Find where the given text appears and provide that cell's center as [x, y] coordinate. 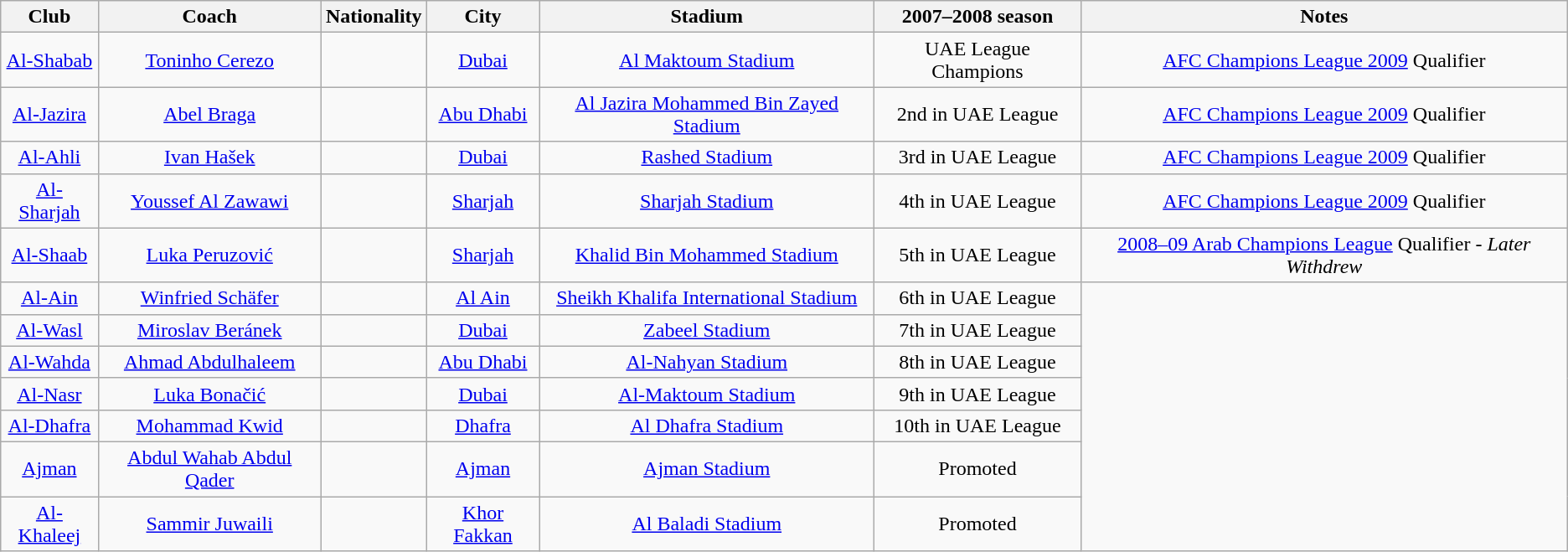
Al Jazira Mohammed Bin Zayed Stadium [707, 114]
Rashed Stadium [707, 157]
7th in UAE League [978, 330]
Club [49, 17]
Winfried Schäfer [209, 298]
6th in UAE League [978, 298]
Al-Khaleej [49, 523]
10th in UAE League [978, 426]
Al-Nasr [49, 394]
Al-Wasl [49, 330]
Ivan Hašek [209, 157]
Al-Ahli [49, 157]
Mohammad Kwid [209, 426]
Al Ain [482, 298]
Zabeel Stadium [707, 330]
Al Maktoum Stadium [707, 60]
8th in UAE League [978, 362]
2nd in UAE League [978, 114]
Al-Jazira [49, 114]
Ajman Stadium [707, 469]
Miroslav Beránek [209, 330]
2008–09 Arab Champions League Qualifier - Later Withdrew [1323, 255]
Luka Bonačić [209, 394]
Stadium [707, 17]
Khalid Bin Mohammed Stadium [707, 255]
Al Dhafra Stadium [707, 426]
Abdul Wahab Abdul Qader [209, 469]
Abel Braga [209, 114]
Al-Wahda [49, 362]
UAE League Champions [978, 60]
City [482, 17]
Coach [209, 17]
Al Baladi Stadium [707, 523]
Al-Dhafra [49, 426]
Al-Nahyan Stadium [707, 362]
Dhafra [482, 426]
Nationality [374, 17]
Sharjah Stadium [707, 201]
Al-Shabab [49, 60]
Youssef Al Zawawi [209, 201]
Al-Shaab [49, 255]
Al-Ain [49, 298]
Notes [1323, 17]
3rd in UAE League [978, 157]
Al-Sharjah [49, 201]
Ahmad Abdulhaleem [209, 362]
2007–2008 season [978, 17]
Khor Fakkan [482, 523]
Sammir Juwaili [209, 523]
9th in UAE League [978, 394]
Al-Maktoum Stadium [707, 394]
Luka Peruzović [209, 255]
Sheikh Khalifa International Stadium [707, 298]
5th in UAE League [978, 255]
Toninho Cerezo [209, 60]
4th in UAE League [978, 201]
